Determine the (X, Y) coordinate at the center of the cell enclosing the given text.  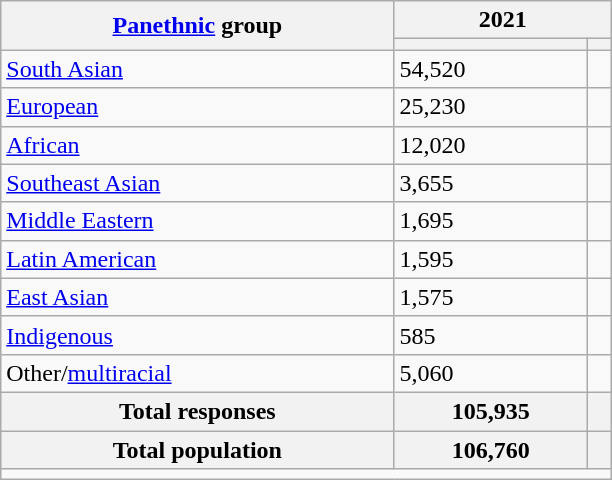
105,935 (491, 411)
2021 (503, 20)
3,655 (491, 183)
585 (491, 335)
Total responses (198, 411)
1,695 (491, 221)
106,760 (491, 449)
Indigenous (198, 335)
1,575 (491, 297)
Other/multiracial (198, 373)
European (198, 107)
East Asian (198, 297)
54,520 (491, 69)
Latin American (198, 259)
Southeast Asian (198, 183)
Panethnic group (198, 26)
South Asian (198, 69)
5,060 (491, 373)
Total population (198, 449)
25,230 (491, 107)
12,020 (491, 145)
Middle Eastern (198, 221)
African (198, 145)
1,595 (491, 259)
